Pinpoint the cell where the given text exists, returning its (x, y) midpoint coordinate. 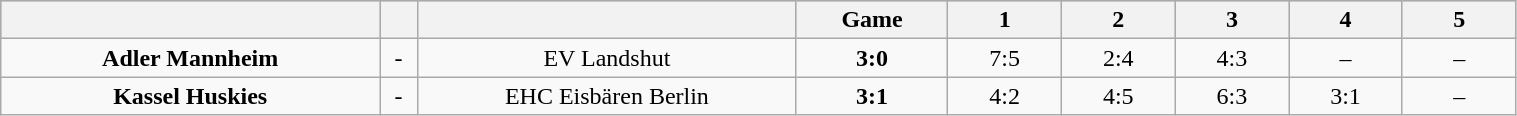
Game (872, 20)
4:5 (1118, 96)
Kassel Huskies (190, 96)
4 (1346, 20)
2:4 (1118, 58)
3:0 (872, 58)
5 (1459, 20)
7:5 (1005, 58)
2 (1118, 20)
1 (1005, 20)
EHC Eisbären Berlin (606, 96)
6:3 (1232, 96)
4:2 (1005, 96)
4:3 (1232, 58)
3 (1232, 20)
EV Landshut (606, 58)
Adler Mannheim (190, 58)
